Return (X, Y) of the center of cell containing provided text 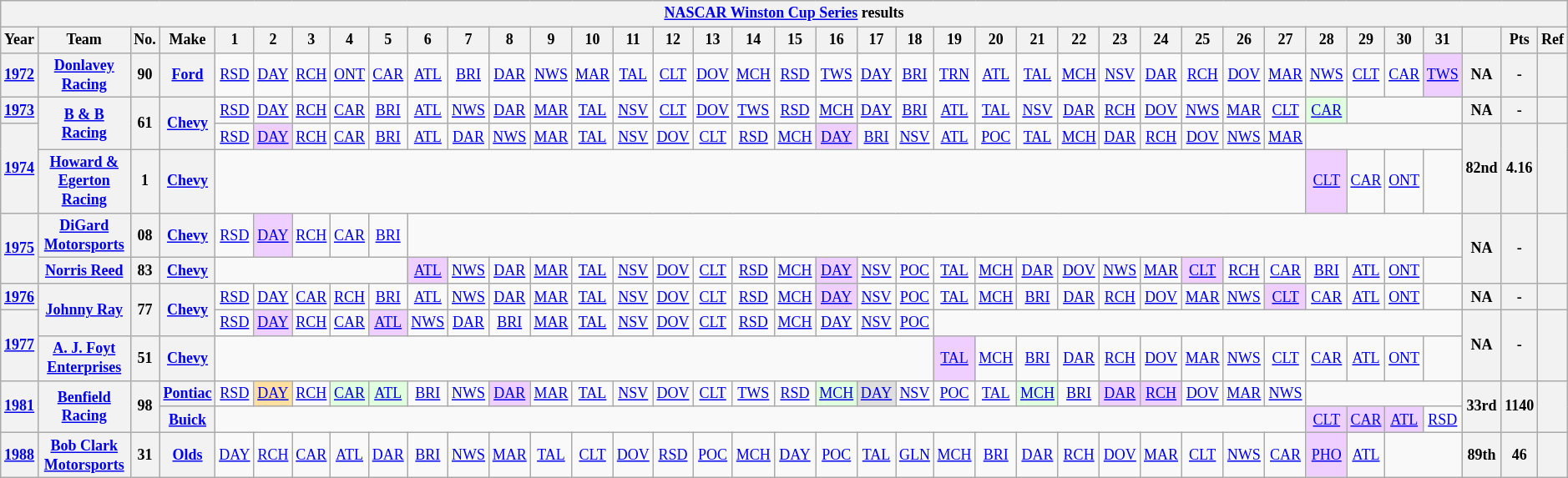
33rd (1481, 406)
89th (1481, 455)
5 (387, 40)
8 (509, 40)
51 (145, 358)
12 (673, 40)
A. J. Foyt Enterprises (83, 358)
TRN (954, 75)
3 (311, 40)
1988 (20, 455)
25 (1202, 40)
16 (837, 40)
90 (145, 75)
28 (1326, 40)
1972 (20, 75)
No. (145, 40)
1974 (20, 169)
1981 (20, 406)
NASCAR Winston Cup Series results (784, 13)
11 (633, 40)
Benfield Racing (83, 406)
10 (593, 40)
Ref (1553, 40)
Johnny Ray (83, 309)
14 (753, 40)
Make (187, 40)
GLN (915, 455)
83 (145, 270)
13 (713, 40)
26 (1244, 40)
Ford (187, 75)
17 (877, 40)
DiGard Motorsports (83, 235)
4 (350, 40)
29 (1366, 40)
4.16 (1520, 169)
Team (83, 40)
6 (427, 40)
27 (1286, 40)
Olds (187, 455)
61 (145, 123)
30 (1404, 40)
21 (1038, 40)
1976 (20, 297)
08 (145, 235)
Pts (1520, 40)
46 (1520, 455)
9 (551, 40)
18 (915, 40)
82nd (1481, 169)
22 (1079, 40)
23 (1120, 40)
1973 (20, 110)
98 (145, 406)
Pontiac (187, 394)
Donlavey Racing (83, 75)
24 (1161, 40)
2 (273, 40)
Year (20, 40)
PHO (1326, 455)
1975 (20, 249)
77 (145, 309)
Norris Reed (83, 270)
Buick (187, 419)
7 (469, 40)
Bob Clark Motorsports (83, 455)
B & B Racing (83, 123)
1977 (20, 345)
15 (795, 40)
Howard & Egerton Racing (83, 181)
19 (954, 40)
1140 (1520, 406)
20 (996, 40)
